Determine the [x, y] coordinate at the center of the cell enclosing the given text.  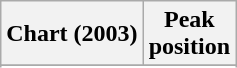
Peakposition [189, 34]
Chart (2003) [72, 34]
